Pinpoint the cell where the given text exists, returning its (X, Y) midpoint coordinate. 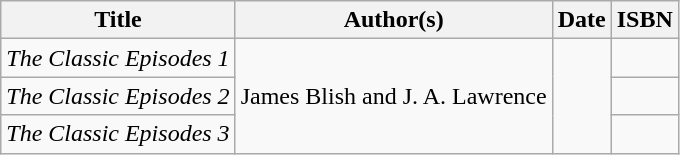
The Classic Episodes 2 (118, 96)
The Classic Episodes 3 (118, 134)
James Blish and J. A. Lawrence (394, 96)
ISBN (644, 20)
The Classic Episodes 1 (118, 58)
Author(s) (394, 20)
Date (582, 20)
Title (118, 20)
